Return [X, Y] of the center of cell containing provided text 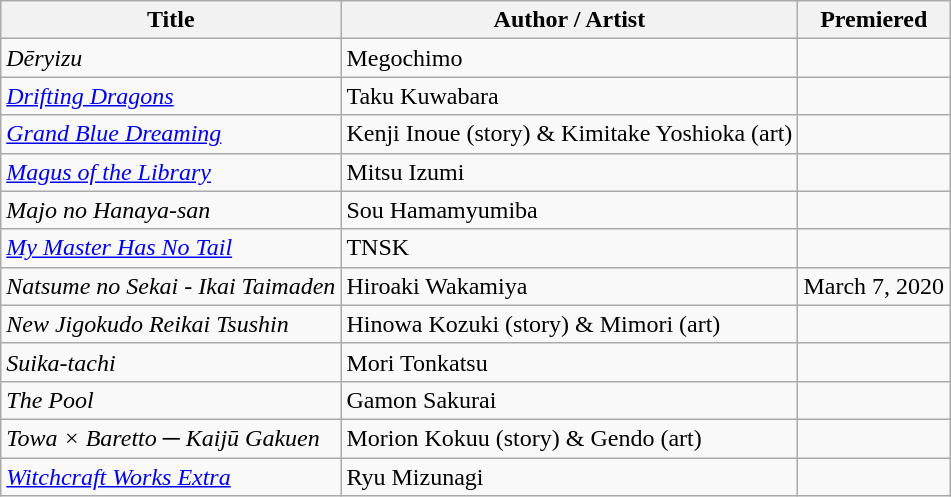
Premiered [874, 20]
Natsume no Sekai - Ikai Taimaden [171, 286]
Taku Kuwabara [570, 96]
The Pool [171, 400]
Majo no Hanaya-san [171, 210]
Drifting Dragons [171, 96]
Morion Kokuu (story) & Gendo (art) [570, 438]
Towa × Baretto ─ Kaijū Gakuen [171, 438]
Dēryizu [171, 58]
Suika-tachi [171, 362]
Author / Artist [570, 20]
Witchcraft Works Extra [171, 477]
Mori Tonkatsu [570, 362]
Ryu Mizunagi [570, 477]
TNSK [570, 248]
Grand Blue Dreaming [171, 134]
Gamon Sakurai [570, 400]
My Master Has No Tail [171, 248]
March 7, 2020 [874, 286]
Mitsu Izumi [570, 172]
Title [171, 20]
Sou Hamamyumiba [570, 210]
Megochimo [570, 58]
Hinowa Kozuki (story) & Mimori (art) [570, 324]
New Jigokudo Reikai Tsushin [171, 324]
Magus of the Library [171, 172]
Hiroaki Wakamiya [570, 286]
Kenji Inoue (story) & Kimitake Yoshioka (art) [570, 134]
